Return (X, Y) of the center of cell containing provided text 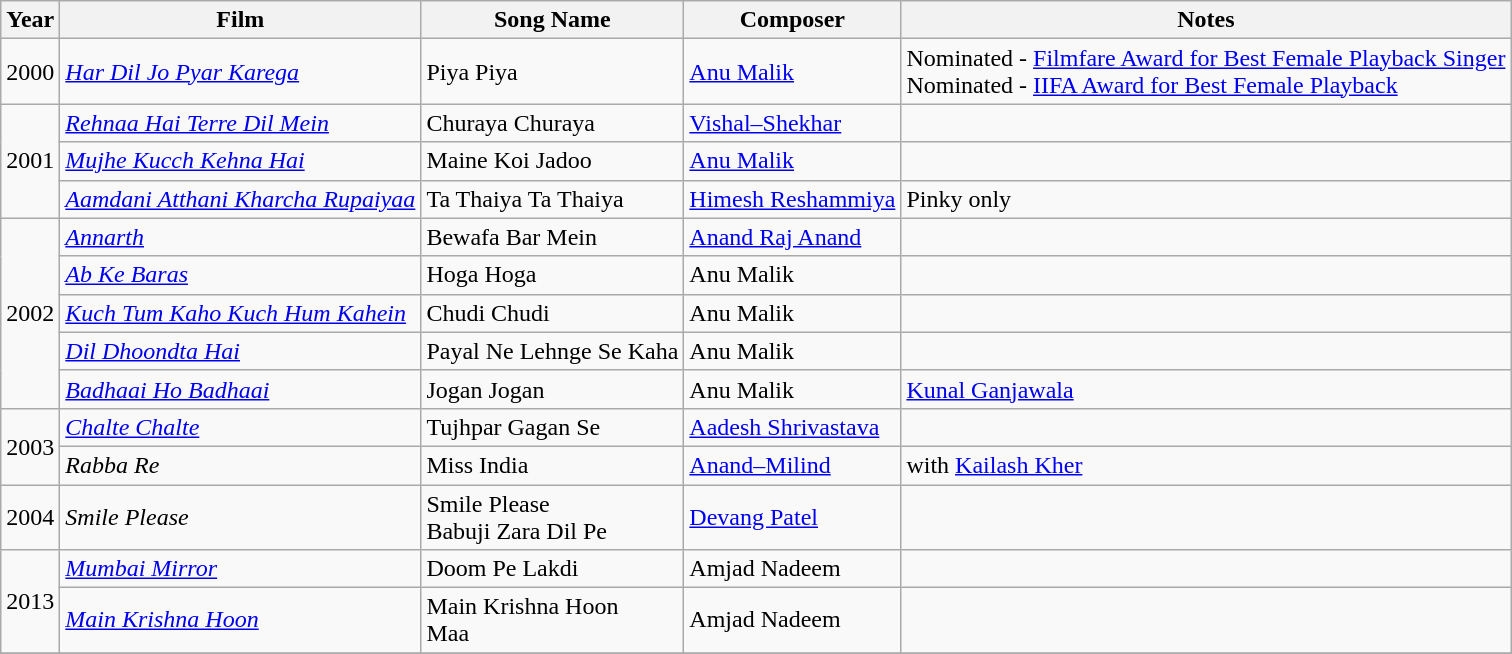
with Kailash Kher (1206, 465)
Smile Please (240, 516)
Kuch Tum Kaho Kuch Hum Kahein (240, 313)
Payal Ne Lehnge Se Kaha (552, 351)
Tujhpar Gagan Se (552, 427)
Bewafa Bar Mein (552, 237)
Smile PleaseBabuji Zara Dil Pe (552, 516)
Composer (792, 20)
Film (240, 20)
Anand Raj Anand (792, 237)
Hoga Hoga (552, 275)
Rehnaa Hai Terre Dil Mein (240, 123)
2002 (30, 313)
Main Krishna HoonMaa (552, 620)
Ta Thaiya Ta Thaiya (552, 199)
Mujhe Kucch Kehna Hai (240, 161)
Miss India (552, 465)
Year (30, 20)
2013 (30, 602)
Vishal–Shekhar (792, 123)
Ab Ke Baras (240, 275)
Chalte Chalte (240, 427)
Notes (1206, 20)
Jogan Jogan (552, 389)
Annarth (240, 237)
Rabba Re (240, 465)
Har Dil Jo Pyar Karega (240, 72)
Devang Patel (792, 516)
2000 (30, 72)
Kunal Ganjawala (1206, 389)
Doom Pe Lakdi (552, 569)
Anand–Milind (792, 465)
Churaya Churaya (552, 123)
Aamdani Atthani Kharcha Rupaiyaa (240, 199)
Pinky only (1206, 199)
Himesh Reshammiya (792, 199)
Mumbai Mirror (240, 569)
Piya Piya (552, 72)
Nominated - Filmfare Award for Best Female Playback SingerNominated - IIFA Award for Best Female Playback (1206, 72)
Song Name (552, 20)
Maine Koi Jadoo (552, 161)
2001 (30, 161)
Main Krishna Hoon (240, 620)
2004 (30, 516)
2003 (30, 446)
Aadesh Shrivastava (792, 427)
Badhaai Ho Badhaai (240, 389)
Chudi Chudi (552, 313)
Dil Dhoondta Hai (240, 351)
